Search for the cell housing the specified text and yield its (x, y) center coordinate. 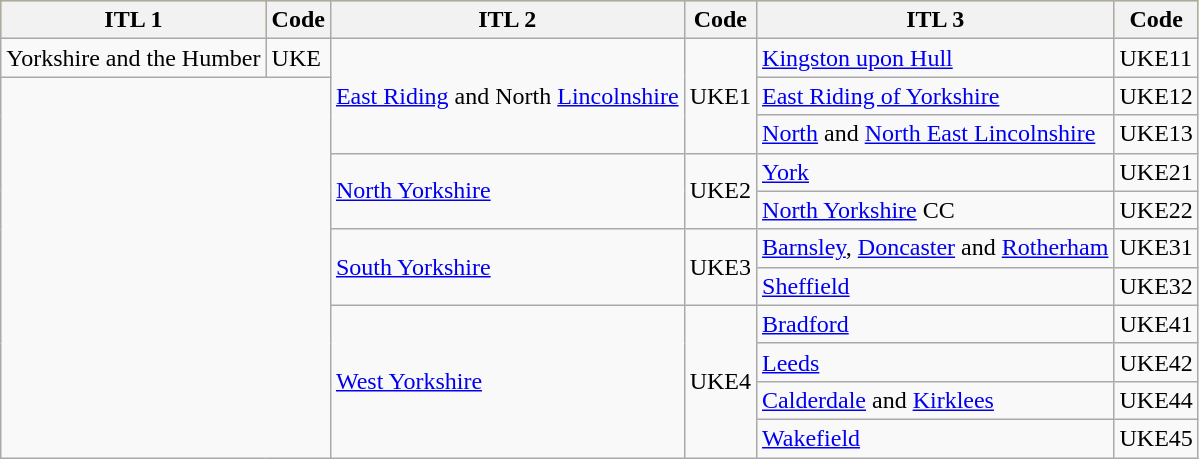
Yorkshire and the Humber (134, 58)
East Riding of Yorkshire (936, 96)
Leeds (936, 362)
UKE13 (1156, 134)
North Yorkshire CC (936, 210)
UKE2 (720, 191)
UKE31 (1156, 248)
UKE12 (1156, 96)
Sheffield (936, 286)
North Yorkshire (507, 191)
West Yorkshire (507, 381)
UKE32 (1156, 286)
ITL 1 (134, 20)
UKE (298, 58)
York (936, 172)
UKE11 (1156, 58)
Bradford (936, 324)
UKE1 (720, 96)
UKE4 (720, 381)
East Riding and North Lincolnshire (507, 96)
UKE42 (1156, 362)
UKE3 (720, 267)
Barnsley, Doncaster and Rotherham (936, 248)
UKE21 (1156, 172)
Calderdale and Kirklees (936, 400)
Wakefield (936, 438)
North and North East Lincolnshire (936, 134)
UKE41 (1156, 324)
UKE22 (1156, 210)
Kingston upon Hull (936, 58)
UKE44 (1156, 400)
ITL 2 (507, 20)
UKE45 (1156, 438)
ITL 3 (936, 20)
South Yorkshire (507, 267)
